Find where the given text appears and provide that cell's center as (X, Y) coordinate. 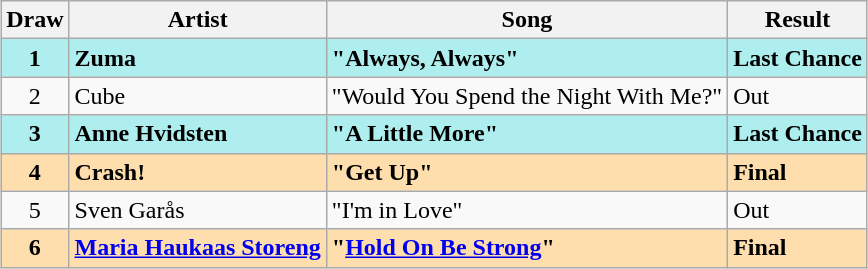
Anne Hvidsten (198, 134)
3 (35, 134)
"Always, Always" (526, 58)
Draw (35, 20)
5 (35, 210)
6 (35, 248)
Maria Haukaas Storeng (198, 248)
4 (35, 172)
"Would You Spend the Night With Me?" (526, 96)
"I'm in Love" (526, 210)
2 (35, 96)
1 (35, 58)
"A Little More" (526, 134)
"Hold On Be Strong" (526, 248)
Result (798, 20)
"Get Up" (526, 172)
Sven Garås (198, 210)
Song (526, 20)
Cube (198, 96)
Zuma (198, 58)
Crash! (198, 172)
Artist (198, 20)
